Provide the [x, y] coordinate of the cell's center where the given text is located.  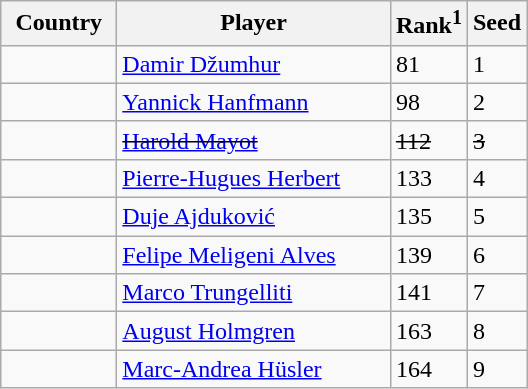
163 [428, 331]
Felipe Meligeni Alves [254, 255]
5 [496, 217]
Player [254, 24]
139 [428, 255]
Rank1 [428, 24]
98 [428, 102]
7 [496, 293]
Pierre-Hugues Herbert [254, 178]
133 [428, 178]
6 [496, 255]
Marco Trungelliti [254, 293]
Harold Mayot [254, 140]
3 [496, 140]
9 [496, 369]
112 [428, 140]
Country [59, 24]
2 [496, 102]
1 [496, 64]
4 [496, 178]
Seed [496, 24]
Damir Džumhur [254, 64]
141 [428, 293]
Yannick Hanfmann [254, 102]
135 [428, 217]
Duje Ajduković [254, 217]
August Holmgren [254, 331]
164 [428, 369]
Marc-Andrea Hüsler [254, 369]
8 [496, 331]
81 [428, 64]
